Detect which cell encompasses the target text, then output its [X, Y] center coordinate. 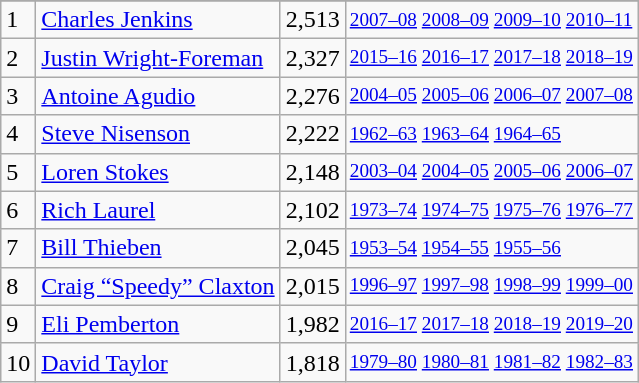
1,982 [312, 324]
2007–08 2008–09 2009–10 2010–11 [491, 20]
5 [18, 172]
1973–74 1974–75 1975–76 1976–77 [491, 210]
Steve Nisenson [158, 134]
1979–80 1980–81 1981–82 1982–83 [491, 362]
7 [18, 248]
Justin Wright-Foreman [158, 58]
2,276 [312, 96]
Antoine Agudio [158, 96]
10 [18, 362]
1962–63 1963–64 1964–65 [491, 134]
6 [18, 210]
2015–16 2016–17 2017–18 2018–19 [491, 58]
2,045 [312, 248]
1953–54 1954–55 1955–56 [491, 248]
2,015 [312, 286]
2 [18, 58]
1 [18, 20]
1996–97 1997–98 1998–99 1999–00 [491, 286]
8 [18, 286]
David Taylor [158, 362]
Rich Laurel [158, 210]
Bill Thieben [158, 248]
1,818 [312, 362]
9 [18, 324]
Charles Jenkins [158, 20]
Eli Pemberton [158, 324]
3 [18, 96]
2004–05 2005–06 2006–07 2007–08 [491, 96]
2003–04 2004–05 2005–06 2006–07 [491, 172]
2016–17 2017–18 2018–19 2019–20 [491, 324]
2,148 [312, 172]
Craig “Speedy” Claxton [158, 286]
Loren Stokes [158, 172]
4 [18, 134]
2,513 [312, 20]
2,327 [312, 58]
2,102 [312, 210]
2,222 [312, 134]
